Scan for the cell matching the given text and deliver its (X, Y) coordinate at center. 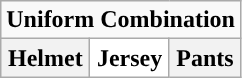
Jersey (130, 58)
Helmet (46, 58)
Pants (204, 58)
Uniform Combination (121, 20)
